For the text-containing cell, return its midpoint in [x, y] coordinate format. 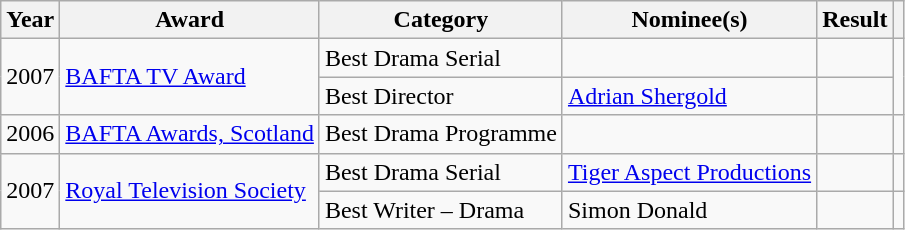
Award [190, 20]
Royal Television Society [190, 191]
BAFTA TV Award [190, 77]
2006 [30, 134]
Best Writer – Drama [440, 210]
Result [855, 20]
BAFTA Awards, Scotland [190, 134]
Nominee(s) [689, 20]
Best Drama Programme [440, 134]
Simon Donald [689, 210]
Category [440, 20]
Adrian Shergold [689, 96]
Tiger Aspect Productions [689, 172]
Year [30, 20]
Best Director [440, 96]
